Capture the cell that displays the provided text and extract its (X, Y) central coordinate. 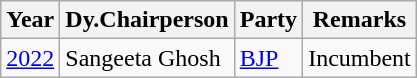
Dy.Chairperson (147, 20)
2022 (30, 58)
Sangeeta Ghosh (147, 58)
BJP (268, 58)
Incumbent (360, 58)
Remarks (360, 20)
Year (30, 20)
Party (268, 20)
